Find where the given text appears and provide that cell's center as [x, y] coordinate. 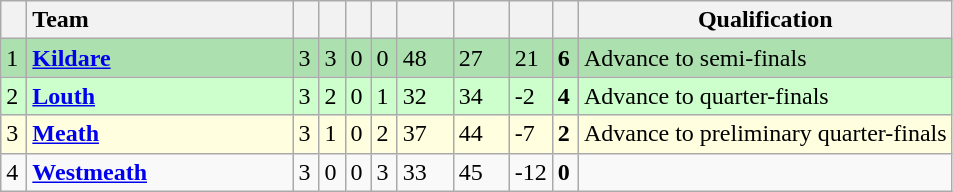
32 [425, 96]
Advance to preliminary quarter-finals [765, 134]
33 [425, 172]
37 [425, 134]
-12 [530, 172]
Kildare [160, 58]
34 [481, 96]
Westmeath [160, 172]
Louth [160, 96]
44 [481, 134]
27 [481, 58]
Qualification [765, 20]
Advance to quarter-finals [765, 96]
6 [565, 58]
45 [481, 172]
Team [160, 20]
-7 [530, 134]
Advance to semi-finals [765, 58]
-2 [530, 96]
Meath [160, 134]
21 [530, 58]
48 [425, 58]
